Capture the cell that displays the provided text and extract its [x, y] central coordinate. 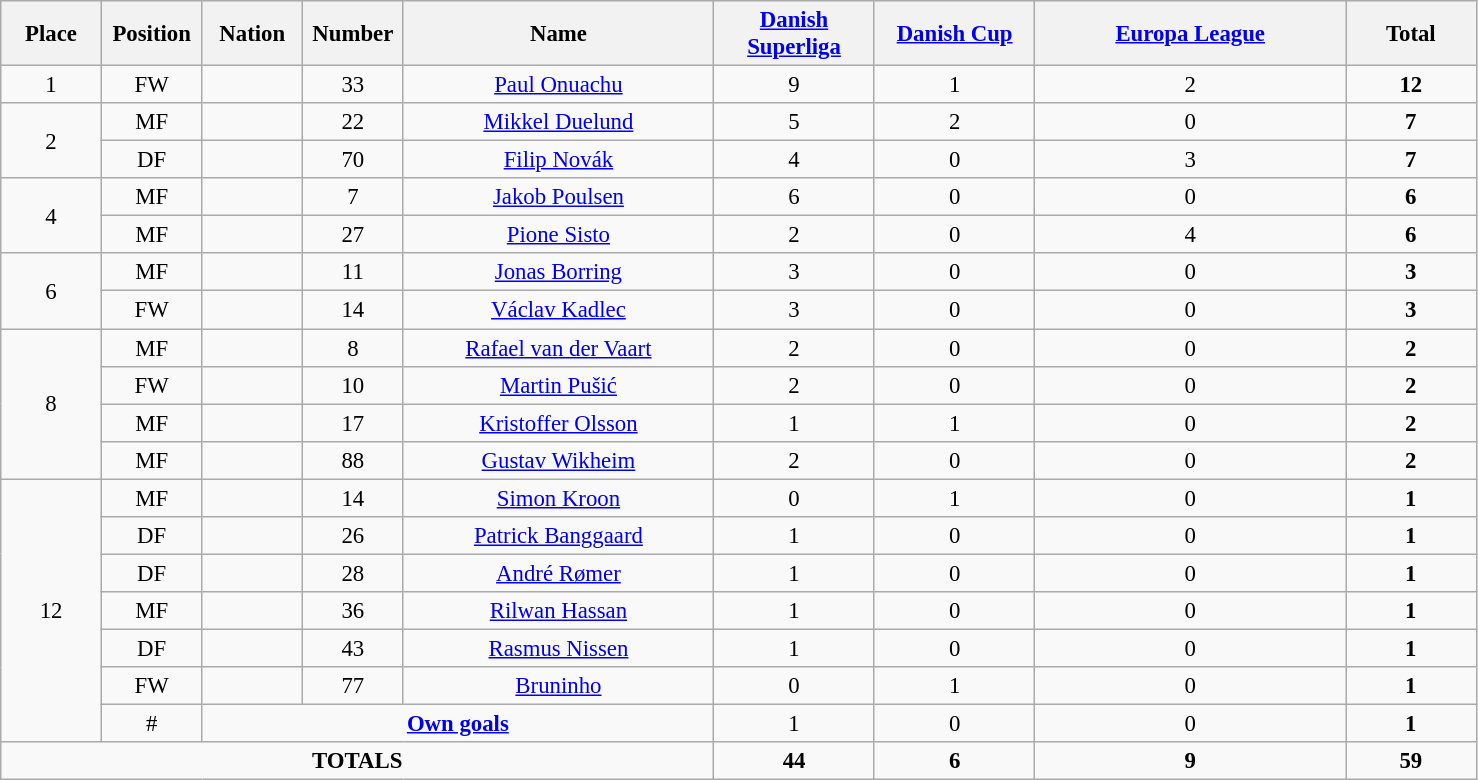
Rilwan Hassan [558, 611]
Number [354, 34]
44 [794, 761]
88 [354, 460]
Name [558, 34]
11 [354, 273]
27 [354, 235]
Mikkel Duelund [558, 122]
Position [152, 34]
26 [354, 536]
22 [354, 122]
Jakob Poulsen [558, 197]
77 [354, 686]
Pione Sisto [558, 235]
36 [354, 611]
Total [1412, 34]
Jonas Borring [558, 273]
Own goals [458, 724]
Danish Superliga [794, 34]
# [152, 724]
5 [794, 122]
Václav Kadlec [558, 310]
Patrick Banggaard [558, 536]
Paul Onuachu [558, 85]
33 [354, 85]
59 [1412, 761]
28 [354, 573]
10 [354, 385]
Simon Kroon [558, 498]
Europa League [1190, 34]
Kristoffer Olsson [558, 423]
Place [52, 34]
Rasmus Nissen [558, 648]
70 [354, 160]
Martin Pušić [558, 385]
Rafael van der Vaart [558, 348]
Danish Cup [954, 34]
43 [354, 648]
Nation [252, 34]
André Rømer [558, 573]
Bruninho [558, 686]
17 [354, 423]
Gustav Wikheim [558, 460]
TOTALS [358, 761]
Filip Novák [558, 160]
